For the text-containing cell, return its midpoint in [x, y] coordinate format. 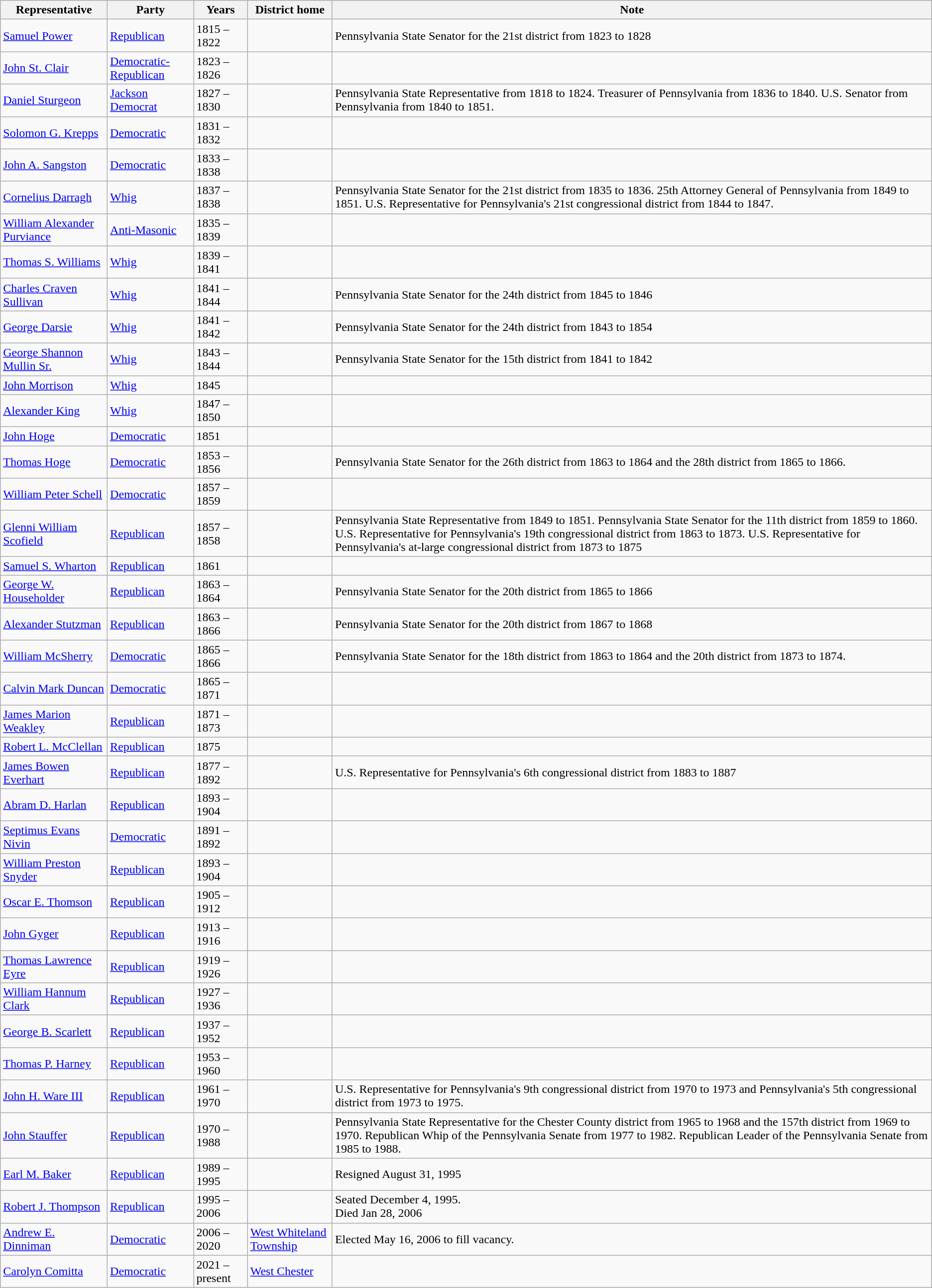
Pennsylvania State Senator for the 24th district from 1845 to 1846 [632, 295]
2006 – 2020 [221, 1239]
John Hoge [54, 436]
Robert L. McClellan [54, 747]
1837 – 1838 [221, 197]
George B. Scarlett [54, 1031]
Jackson Democrat [150, 101]
William Alexander Purviance [54, 230]
Septimus Evans Nivin [54, 837]
1937 – 1952 [221, 1031]
Pennsylvania State Senator for the 24th district from 1843 to 1854 [632, 326]
1865 – 1866 [221, 656]
District home [290, 10]
Carolyn Comitta [54, 1271]
Samuel S. Wharton [54, 566]
West Chester [290, 1271]
John H. Ware III [54, 1096]
James Bowen Everhart [54, 772]
1815 – 1822 [221, 36]
Pennsylvania State Senator for the 26th district from 1863 to 1864 and the 28th district from 1865 to 1866. [632, 462]
1877 – 1892 [221, 772]
1823 – 1826 [221, 68]
John Stauffer [54, 1135]
1919 – 1926 [221, 966]
1913 – 1916 [221, 935]
Pennsylvania State Senator for the 15th district from 1841 to 1842 [632, 359]
1863 – 1864 [221, 591]
1841 – 1842 [221, 326]
1839 – 1841 [221, 262]
1847 – 1850 [221, 411]
James Marion Weakley [54, 721]
1863 – 1866 [221, 624]
John Gyger [54, 935]
William McSherry [54, 656]
Pennsylvania State Senator for the 21st district from 1823 to 1828 [632, 36]
Resigned August 31, 1995 [632, 1175]
1831 – 1832 [221, 132]
Representative [54, 10]
Calvin Mark Duncan [54, 689]
John Morrison [54, 385]
Party [150, 10]
1853 – 1856 [221, 462]
Andrew E. Dinniman [54, 1239]
U.S. Representative for Pennsylvania's 9th congressional district from 1970 to 1973 and Pennsylvania's 5th congressional district from 1973 to 1975. [632, 1096]
1953 – 1960 [221, 1064]
George W. Householder [54, 591]
Pennsylvania State Senator for the 20th district from 1865 to 1866 [632, 591]
Seated December 4, 1995.Died Jan 28, 2006 [632, 1206]
1857 – 1859 [221, 495]
Alexander King [54, 411]
1989 – 1995 [221, 1175]
1905 – 1912 [221, 902]
William Hannum Clark [54, 999]
1871 – 1873 [221, 721]
Daniel Sturgeon [54, 101]
Solomon G. Krepps [54, 132]
1857 – 1858 [221, 534]
John St. Clair [54, 68]
William Peter Schell [54, 495]
1833 – 1838 [221, 165]
Pennsylvania State Representative from 1818 to 1824. Treasurer of Pennsylvania from 1836 to 1840. U.S. Senator from Pennsylvania from 1840 to 1851. [632, 101]
Thomas Lawrence Eyre [54, 966]
1927 – 1936 [221, 999]
1851 [221, 436]
Abram D. Harlan [54, 804]
Alexander Stutzman [54, 624]
1875 [221, 747]
1843 – 1844 [221, 359]
1861 [221, 566]
1841 – 1844 [221, 295]
Anti-Masonic [150, 230]
George Darsie [54, 326]
Charles Craven Sullivan [54, 295]
Thomas S. Williams [54, 262]
William Preston Snyder [54, 869]
West Whiteland Township [290, 1239]
John A. Sangston [54, 165]
1995 – 2006 [221, 1206]
1891 – 1892 [221, 837]
Samuel Power [54, 36]
1835 – 1839 [221, 230]
Robert J. Thompson [54, 1206]
Glenni William Scofield [54, 534]
2021 – present [221, 1271]
Years [221, 10]
Note [632, 10]
Oscar E. Thomson [54, 902]
Pennsylvania State Senator for the 18th district from 1863 to 1864 and the 20th district from 1873 to 1874. [632, 656]
Democratic-Republican [150, 68]
U.S. Representative for Pennsylvania's 6th congressional district from 1883 to 1887 [632, 772]
1827 – 1830 [221, 101]
1845 [221, 385]
1961 – 1970 [221, 1096]
Cornelius Darragh [54, 197]
1865 – 1871 [221, 689]
1970 – 1988 [221, 1135]
Elected May 16, 2006 to fill vacancy. [632, 1239]
George Shannon Mullin Sr. [54, 359]
Thomas P. Harney [54, 1064]
Pennsylvania State Senator for the 20th district from 1867 to 1868 [632, 624]
Thomas Hoge [54, 462]
Earl M. Baker [54, 1175]
